Scan for the cell matching the given text and deliver its (x, y) coordinate at center. 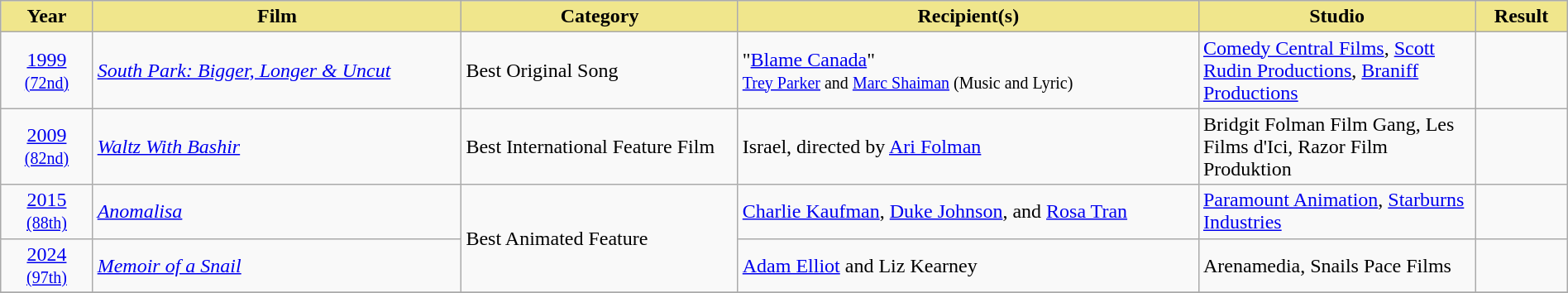
Arenamedia, Snails Pace Films (1336, 265)
Memoir of a Snail (277, 265)
Charlie Kaufman, Duke Johnson, and Rosa Tran (968, 212)
Comedy Central Films, Scott Rudin Productions, Braniff Productions (1336, 70)
2009(82nd) (46, 146)
Best International Feature Film (600, 146)
Waltz With Bashir (277, 146)
Film (277, 17)
Best Original Song (600, 70)
Studio (1336, 17)
Best Animated Feature (600, 238)
Israel, directed by Ari Folman (968, 146)
"Blame Canada" Trey Parker and Marc Shaiman (Music and Lyric) (968, 70)
Result (1522, 17)
Recipient(s) (968, 17)
2024(97th) (46, 265)
Category (600, 17)
Anomalisa (277, 212)
2015(88th) (46, 212)
1999(72nd) (46, 70)
Paramount Animation, Starburns Industries (1336, 212)
South Park: Bigger, Longer & Uncut (277, 70)
Bridgit Folman Film Gang, Les Films d'Ici, Razor Film Produktion (1336, 146)
Year (46, 17)
Adam Elliot and Liz Kearney (968, 265)
